From the cell containing the given text, extract its center point as (x, y) coordinate. 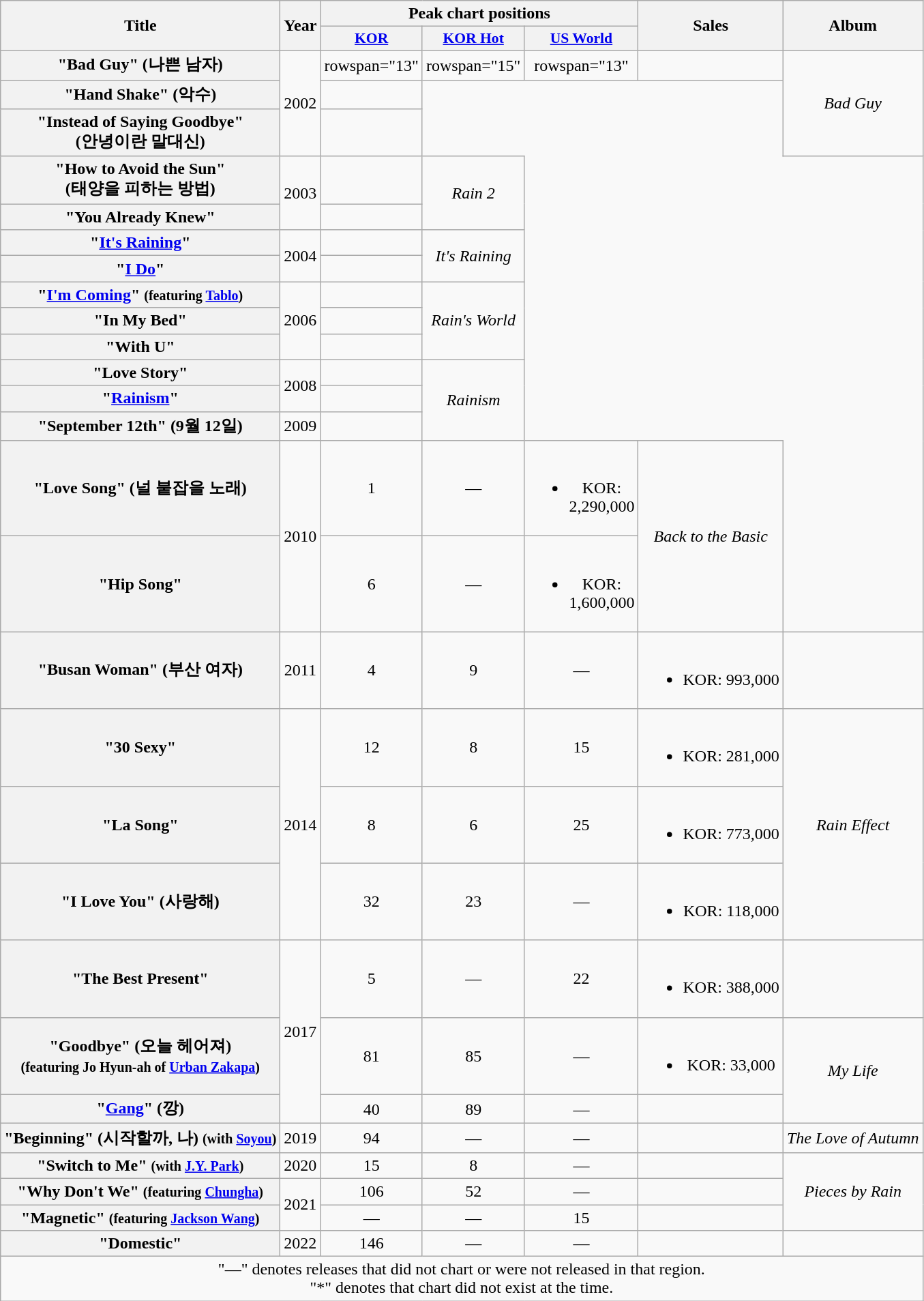
Rain 2 (473, 193)
"Busan Woman" (부산 여자) (140, 670)
2002 (300, 104)
2020 (300, 1165)
KOR: 773,000 (711, 824)
"—" denotes releases that did not chart or were not released in that region."*" denotes that chart did not exist at the time. (462, 1278)
My Life (852, 1070)
KOR (372, 39)
"I Do" (140, 269)
KOR: 281,000 (711, 748)
2017 (300, 1032)
KOR: 2,290,000 (581, 488)
9 (473, 670)
"September 12th" (9월 12일) (140, 426)
22 (581, 978)
2003 (300, 193)
"In My Bed" (140, 321)
Title (140, 26)
81 (372, 1056)
2011 (300, 670)
4 (372, 670)
146 (372, 1244)
rowspan="15" (473, 65)
KOR: 118,000 (711, 902)
5 (372, 978)
89 (473, 1109)
The Love of Autumn (852, 1138)
"Goodbye" (오늘 헤어져) (featuring Jo Hyun-ah of Urban Zakapa) (140, 1056)
"With U" (140, 347)
1 (372, 488)
"Instead of Saying Goodbye" (안녕이란 말대신) (140, 133)
Pieces by Rain (852, 1191)
Album (852, 26)
"Rainism" (140, 398)
106 (372, 1191)
"How to Avoid the Sun" (태양을 피하는 방법) (140, 180)
Peak chart positions (479, 14)
"Why Don't We" (featuring Chungha) (140, 1191)
2006 (300, 321)
"It's Raining" (140, 243)
2010 (300, 536)
2004 (300, 256)
"Love Story" (140, 372)
"Gang" (깡) (140, 1109)
52 (473, 1191)
32 (372, 902)
2022 (300, 1244)
"Domestic" (140, 1244)
"Beginning" (시작할까, 나) (with Soyou) (140, 1138)
"Hand Shake" (악수) (140, 94)
It's Raining (473, 256)
25 (581, 824)
12 (372, 748)
KOR: 1,600,000 (581, 584)
Rainism (473, 400)
Rain's World (473, 321)
2009 (300, 426)
KOR: 33,000 (711, 1056)
"The Best Present" (140, 978)
40 (372, 1109)
"You Already Knew" (140, 217)
"Switch to Me" (with J.Y. Park) (140, 1165)
85 (473, 1056)
"Bad Guy" (나쁜 남자) (140, 65)
2014 (300, 824)
Bad Guy (852, 104)
US World (581, 39)
"Magnetic" (featuring Jackson Wang) (140, 1218)
Rain Effect (852, 824)
"Love Song" (널 붙잡을 노래) (140, 488)
"Hip Song" (140, 584)
KOR: 993,000 (711, 670)
2021 (300, 1204)
KOR Hot (473, 39)
Back to the Basic (711, 536)
2008 (300, 385)
"I'm Coming" (featuring Tablo) (140, 295)
"I Love You" (사랑해) (140, 902)
Year (300, 26)
2019 (300, 1138)
"La Song" (140, 824)
Sales (711, 26)
"30 Sexy" (140, 748)
23 (473, 902)
94 (372, 1138)
KOR: 388,000 (711, 978)
